Search for the cell housing the specified text and yield its [X, Y] center coordinate. 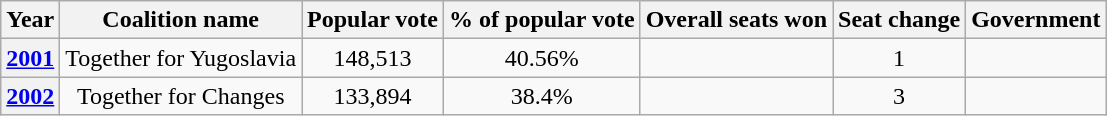
2001 [30, 58]
148,513 [373, 58]
2002 [30, 96]
% of popular vote [542, 20]
38.4% [542, 96]
40.56% [542, 58]
Together for Changes [181, 96]
Seat change [900, 20]
Popular vote [373, 20]
Government [1036, 20]
Coalition name [181, 20]
Overall seats won [736, 20]
1 [900, 58]
3 [900, 96]
Together for Yugoslavia [181, 58]
133,894 [373, 96]
Year [30, 20]
